Capture the cell that displays the provided text and extract its (x, y) central coordinate. 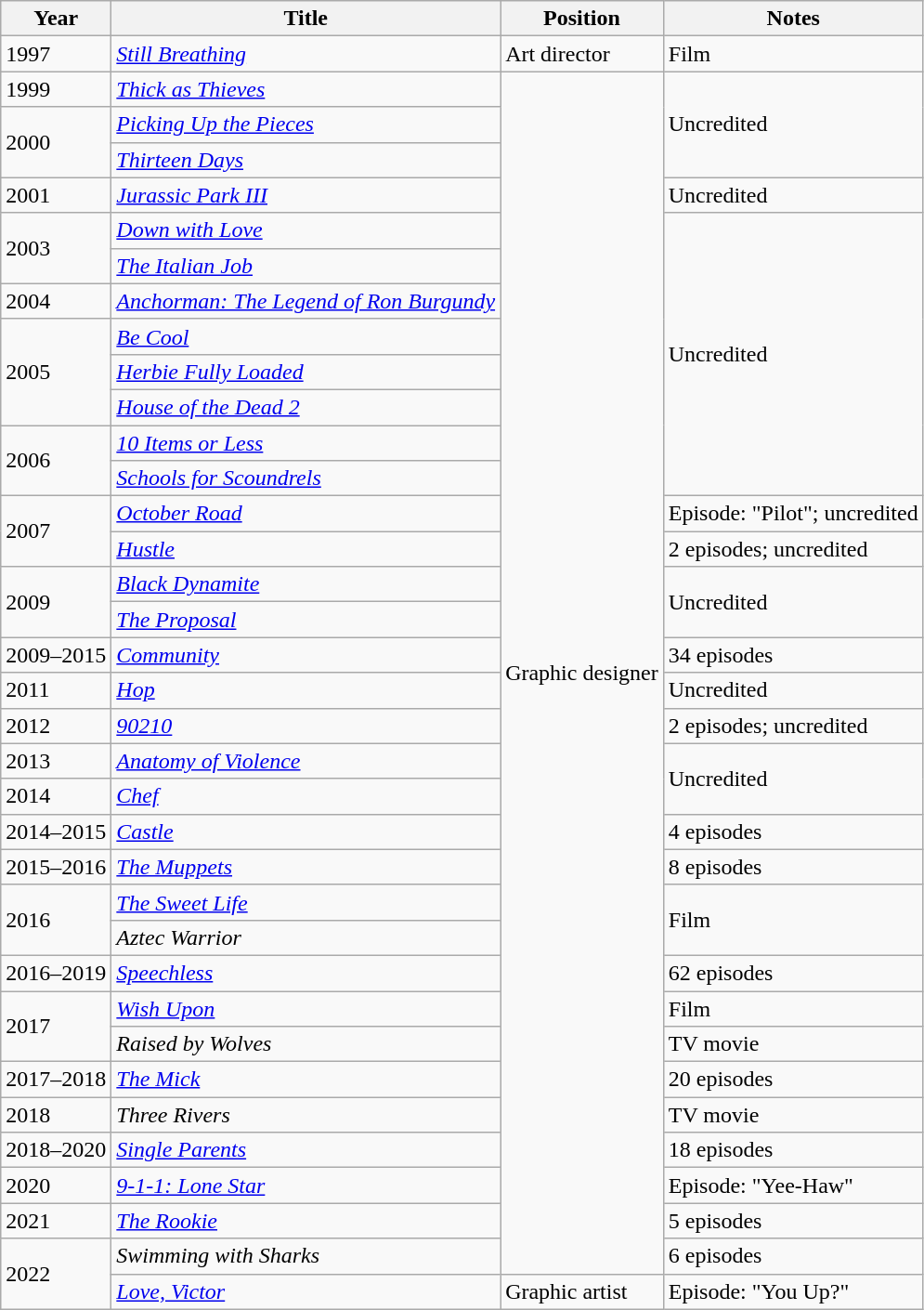
Hop (306, 690)
Herbie Fully Loaded (306, 372)
2009–2015 (56, 655)
Year (56, 19)
Graphic designer (582, 673)
2006 (56, 461)
34 episodes (793, 655)
Schools for Scoundrels (306, 478)
Anatomy of Violence (306, 761)
2007 (56, 531)
9-1-1: Lone Star (306, 1186)
Speechless (306, 973)
Raised by Wolves (306, 1044)
Episode: "Yee-Haw" (793, 1186)
Still Breathing (306, 54)
2004 (56, 301)
5 episodes (793, 1221)
The Sweet Life (306, 902)
Thick as Thieves (306, 89)
The Muppets (306, 867)
Three Rivers (306, 1115)
Graphic artist (582, 1291)
Episode: "You Up?" (793, 1291)
October Road (306, 514)
2012 (56, 726)
Episode: "Pilot"; uncredited (793, 514)
Love, Victor (306, 1291)
62 episodes (793, 973)
Picking Up the Pieces (306, 124)
Be Cool (306, 336)
Thirteen Days (306, 160)
10 Items or Less (306, 443)
4 episodes (793, 832)
The Rookie (306, 1221)
1999 (56, 89)
2015–2016 (56, 867)
2016–2019 (56, 973)
1997 (56, 54)
8 episodes (793, 867)
Down with Love (306, 230)
Single Parents (306, 1150)
Notes (793, 19)
2017 (56, 1026)
2017–2018 (56, 1080)
2013 (56, 761)
Castle (306, 832)
2020 (56, 1186)
2014–2015 (56, 832)
The Italian Job (306, 266)
2016 (56, 920)
2018–2020 (56, 1150)
6 episodes (793, 1256)
2018 (56, 1115)
Title (306, 19)
2000 (56, 142)
House of the Dead 2 (306, 407)
18 episodes (793, 1150)
Swimming with Sharks (306, 1256)
Aztec Warrior (306, 937)
Community (306, 655)
2005 (56, 372)
The Proposal (306, 620)
2014 (56, 796)
2003 (56, 248)
2021 (56, 1221)
The Mick (306, 1080)
Position (582, 19)
Anchorman: The Legend of Ron Burgundy (306, 301)
Jurassic Park III (306, 195)
Black Dynamite (306, 584)
2022 (56, 1274)
90210 (306, 726)
Wish Upon (306, 1008)
2011 (56, 690)
2001 (56, 195)
2009 (56, 602)
20 episodes (793, 1080)
Chef (306, 796)
Art director (582, 54)
Hustle (306, 549)
